Scan for the cell matching the given text and deliver its (X, Y) coordinate at center. 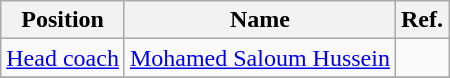
Mohamed Saloum Hussein (260, 58)
Ref. (422, 20)
Position (63, 20)
Head coach (63, 58)
Name (260, 20)
